Capture the cell that displays the provided text and extract its [x, y] central coordinate. 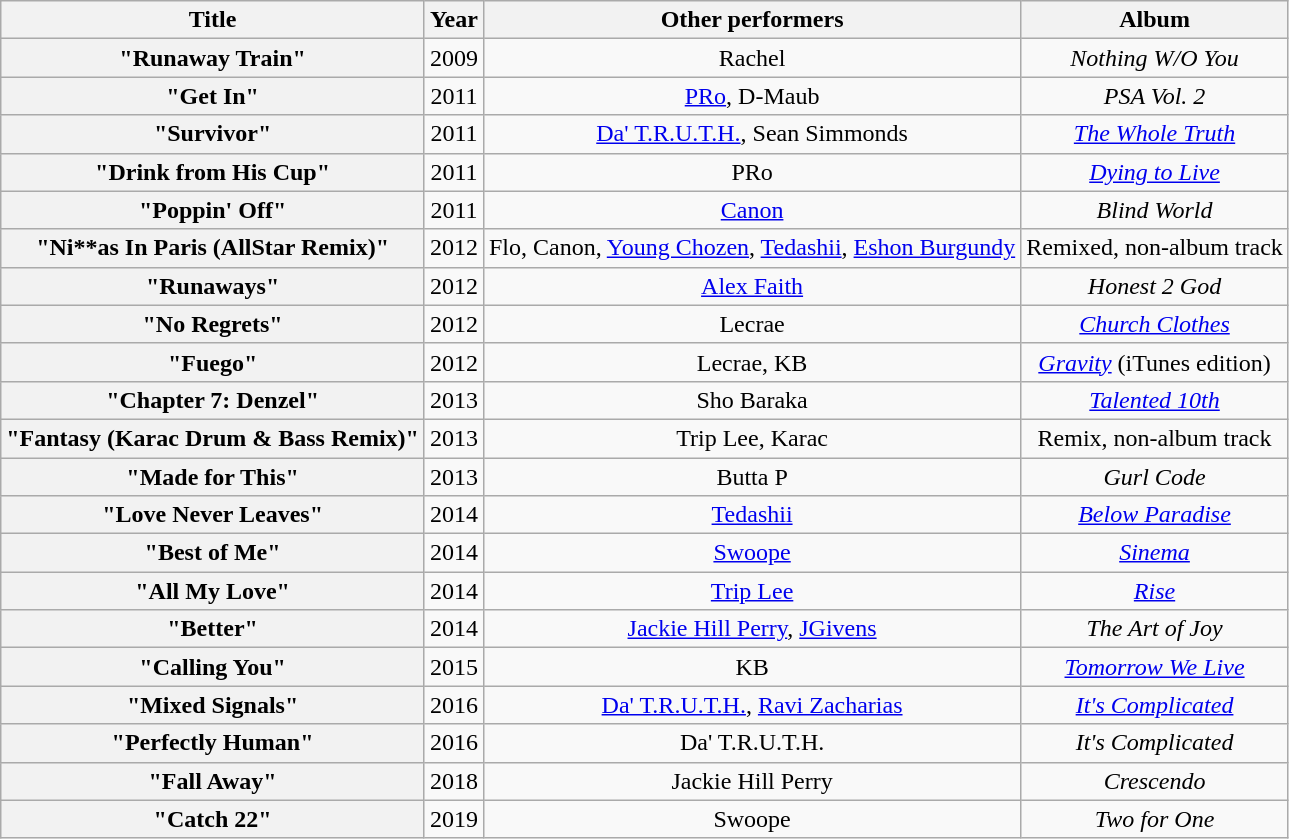
"Chapter 7: Denzel" [213, 400]
Lecrae [752, 324]
Other performers [752, 20]
"Best of Me" [213, 553]
"Catch 22" [213, 819]
Alex Faith [752, 286]
Sinema [1155, 553]
"Runaways" [213, 286]
Rachel [752, 58]
"Love Never Leaves" [213, 515]
Remixed, non-album track [1155, 248]
Tomorrow We Live [1155, 667]
Trip Lee [752, 591]
"Fall Away" [213, 781]
"Get In" [213, 96]
Trip Lee, Karac [752, 438]
Below Paradise [1155, 515]
Jackie Hill Perry [752, 781]
Blind World [1155, 210]
Gravity (iTunes edition) [1155, 362]
Nothing W/O You [1155, 58]
The Art of Joy [1155, 629]
Title [213, 20]
2018 [454, 781]
"Survivor" [213, 134]
"Runaway Train" [213, 58]
"Ni**as In Paris (AllStar Remix)" [213, 248]
Tedashii [752, 515]
2015 [454, 667]
"Poppin' Off" [213, 210]
Flo, Canon, Young Chozen, Tedashii, Eshon Burgundy [752, 248]
Crescendo [1155, 781]
"Fuego" [213, 362]
"No Regrets" [213, 324]
"Calling You" [213, 667]
Remix, non-album track [1155, 438]
Lecrae, KB [752, 362]
Church Clothes [1155, 324]
Da' T.R.U.T.H. [752, 743]
Sho Baraka [752, 400]
Honest 2 God [1155, 286]
PRo, D-Maub [752, 96]
Dying to Live [1155, 172]
Canon [752, 210]
PSA Vol. 2 [1155, 96]
Talented 10th [1155, 400]
"Made for This" [213, 477]
"Mixed Signals" [213, 705]
Album [1155, 20]
Jackie Hill Perry, JGivens [752, 629]
Da' T.R.U.T.H., Sean Simmonds [752, 134]
The Whole Truth [1155, 134]
"Fantasy (Karac Drum & Bass Remix)" [213, 438]
KB [752, 667]
Two for One [1155, 819]
Gurl Code [1155, 477]
"Perfectly Human" [213, 743]
Butta P [752, 477]
Da' T.R.U.T.H., Ravi Zacharias [752, 705]
Year [454, 20]
"All My Love" [213, 591]
"Better" [213, 629]
2019 [454, 819]
Rise [1155, 591]
2009 [454, 58]
"Drink from His Cup" [213, 172]
PRo [752, 172]
